Return the (X, Y) coordinate for the center point of the cell that contains the specified text.  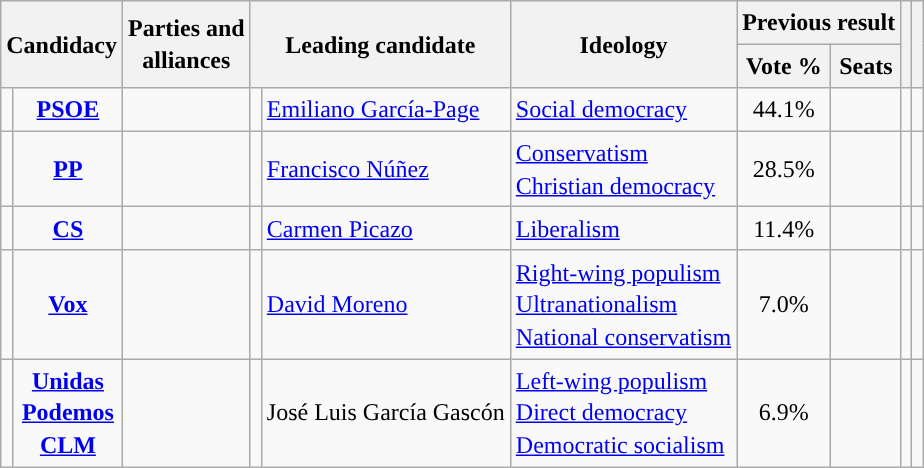
Liberalism (623, 228)
7.0% (784, 304)
Candidacy (62, 44)
ConservatismChristian democracy (623, 169)
Vote % (784, 66)
6.9% (784, 413)
PP (68, 169)
Social democracy (623, 110)
Carmen Picazo (386, 228)
David Moreno (386, 304)
Ideology (623, 44)
UnidasPodemosCLM (68, 413)
44.1% (784, 110)
Previous result (819, 22)
Leading candidate (380, 44)
Seats (866, 66)
CS (68, 228)
Vox (68, 304)
Parties andalliances (187, 44)
Emiliano García-Page (386, 110)
Left-wing populismDirect democracyDemocratic socialism (623, 413)
11.4% (784, 228)
Right-wing populismUltranationalismNational conservatism (623, 304)
28.5% (784, 169)
José Luis García Gascón (386, 413)
PSOE (68, 110)
Francisco Núñez (386, 169)
